Output the [X, Y] coordinate of the center of the cell containing the given text.  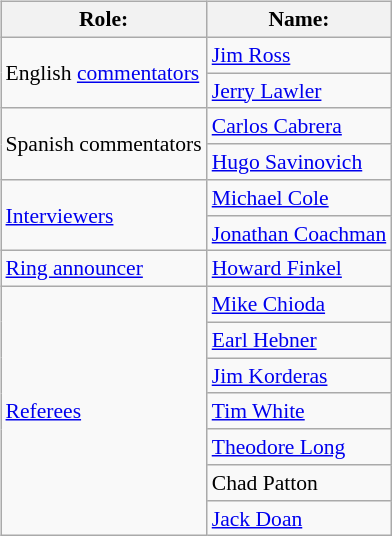
Michael Cole [300, 198]
Interviewers [103, 216]
Jerry Lawler [300, 91]
Earl Hebner [300, 340]
Carlos Cabrera [300, 126]
Ring announcer [103, 269]
Theodore Long [300, 447]
Hugo Savinovich [300, 162]
Jim Korderas [300, 376]
Mike Chioda [300, 305]
Tim White [300, 411]
Jack Doan [300, 518]
Howard Finkel [300, 269]
Jim Ross [300, 55]
Referees [103, 412]
Role: [103, 20]
Name: [300, 20]
Spanish commentators [103, 144]
English commentators [103, 72]
Chad Patton [300, 483]
Jonathan Coachman [300, 233]
